Detect which cell encompasses the target text, then output its (x, y) center coordinate. 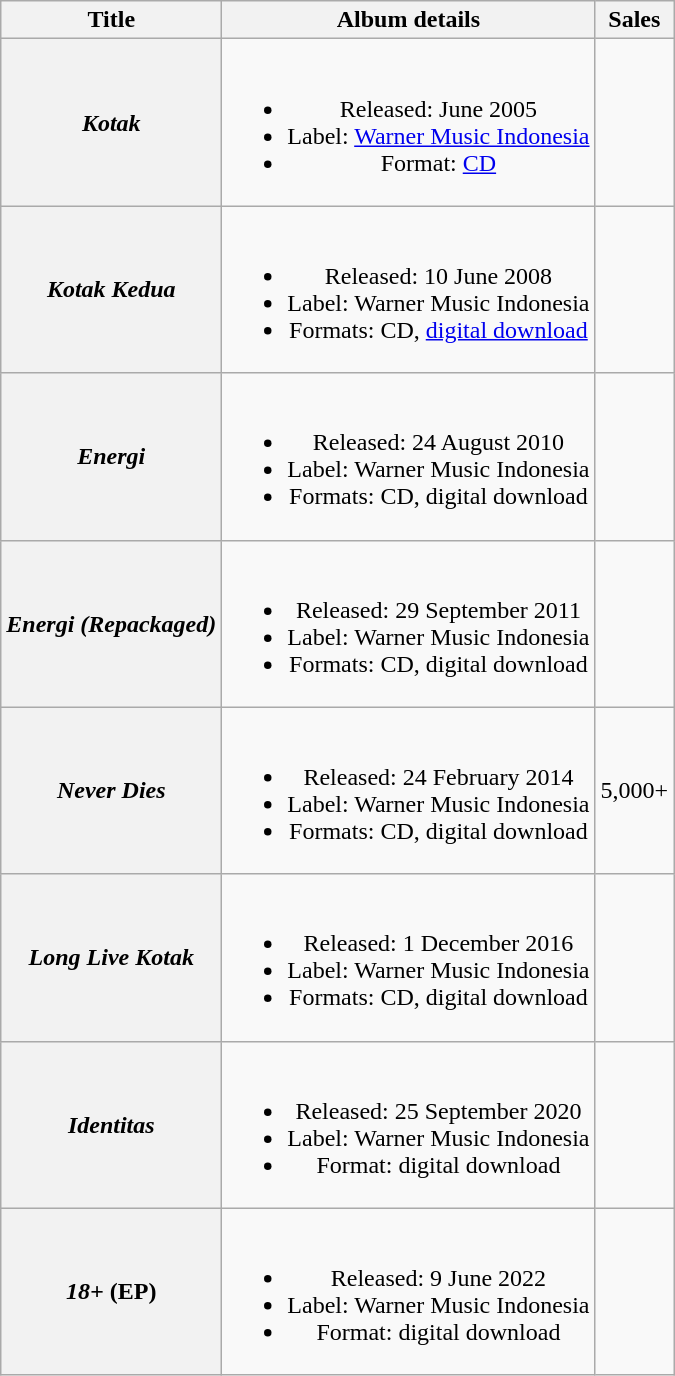
Title (112, 20)
Released: 24 August 2010Label: Warner Music IndonesiaFormats: CD, digital download (408, 456)
18+ (EP) (112, 1292)
Kotak (112, 122)
Released: 10 June 2008Label: Warner Music IndonesiaFormats: CD, digital download (408, 290)
Long Live Kotak (112, 958)
Released: 9 June 2022Label: Warner Music IndonesiaFormat: digital download (408, 1292)
Sales (634, 20)
Energi (112, 456)
Never Dies (112, 790)
Energi (Repackaged) (112, 624)
Released: 1 December 2016Label: Warner Music IndonesiaFormats: CD, digital download (408, 958)
Released: 29 September 2011Label: Warner Music IndonesiaFormats: CD, digital download (408, 624)
Released: June 2005Label: Warner Music IndonesiaFormat: CD (408, 122)
Released: 25 September 2020Label: Warner Music IndonesiaFormat: digital download (408, 1124)
5,000+ (634, 790)
Released: 24 February 2014Label: Warner Music IndonesiaFormats: CD, digital download (408, 790)
Album details (408, 20)
Kotak Kedua (112, 290)
Identitas (112, 1124)
